Search for the cell housing the specified text and yield its (x, y) center coordinate. 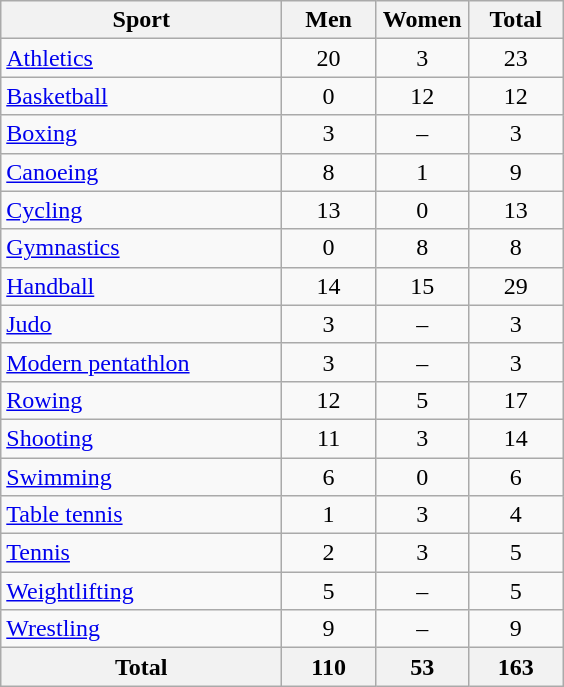
Basketball (142, 96)
Men (329, 20)
Boxing (142, 134)
Tennis (142, 553)
11 (329, 438)
Sport (142, 20)
Shooting (142, 438)
Cycling (142, 210)
Weightlifting (142, 591)
Judo (142, 324)
29 (516, 286)
4 (516, 515)
110 (329, 667)
Table tennis (142, 515)
Wrestling (142, 629)
163 (516, 667)
20 (329, 58)
23 (516, 58)
Swimming (142, 477)
Gymnastics (142, 248)
Athletics (142, 58)
Canoeing (142, 172)
Women (422, 20)
15 (422, 286)
Rowing (142, 400)
Modern pentathlon (142, 362)
53 (422, 667)
17 (516, 400)
2 (329, 553)
Handball (142, 286)
